Return [X, Y] of the center of cell containing provided text 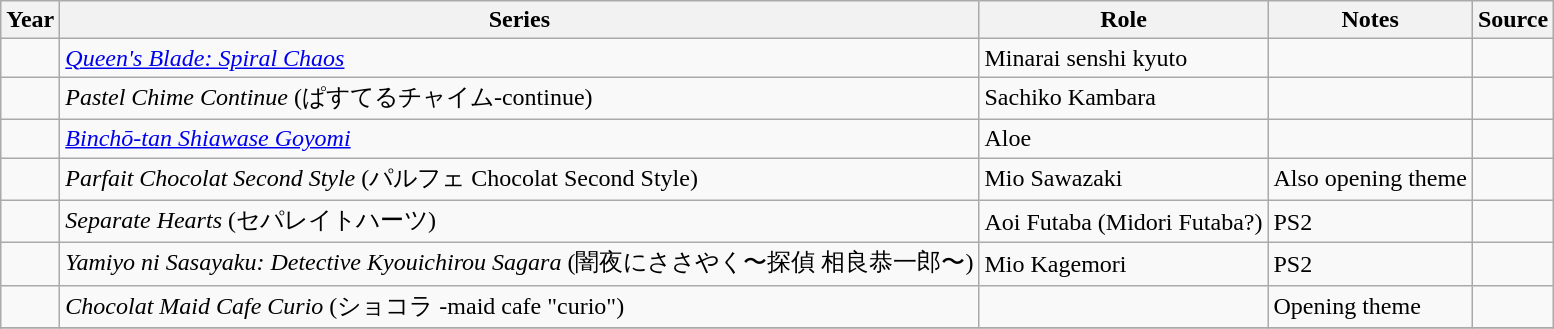
Opening theme [1370, 306]
Binchō-tan Shiawase Goyomi [520, 138]
Role [1124, 20]
Aoi Futaba (Midori Futaba?) [1124, 222]
Chocolat Maid Cafe Curio (ショコラ -maid cafe "curio") [520, 306]
Mio Kagemori [1124, 264]
Source [1512, 20]
Year [30, 20]
Series [520, 20]
Minarai senshi kyuto [1124, 58]
Parfait Chocolat Second Style (パルフェ Chocolat Second Style) [520, 180]
Queen's Blade: Spiral Chaos [520, 58]
Also opening theme [1370, 180]
Yamiyo ni Sasayaku: Detective Kyouichirou Sagara (闇夜にささやく〜探偵 相良恭一郎〜) [520, 264]
Aloe [1124, 138]
Mio Sawazaki [1124, 180]
Pastel Chime Continue (ぱすてるチャイム-continue) [520, 98]
Separate Hearts (セパレイトハーツ) [520, 222]
Notes [1370, 20]
Sachiko Kambara [1124, 98]
